From the cell containing the given text, extract its center point as [x, y] coordinate. 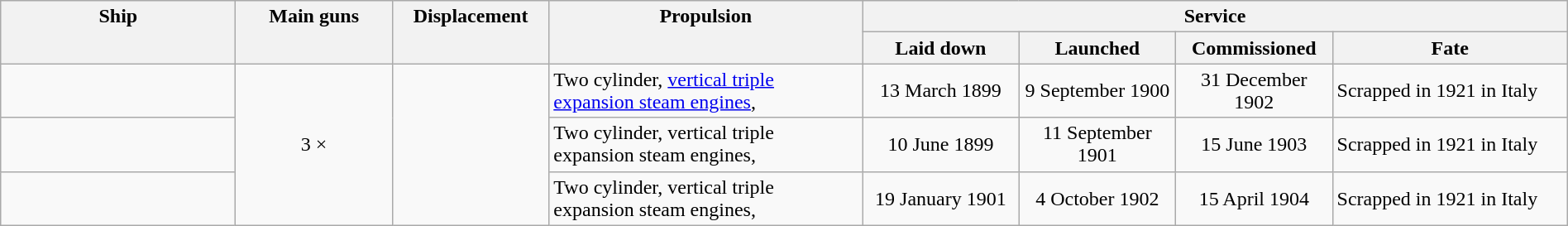
Launched [1097, 48]
13 March 1899 [941, 91]
31 December 1902 [1254, 91]
Main guns [314, 32]
11 September 1901 [1097, 144]
15 June 1903 [1254, 144]
15 April 1904 [1254, 199]
Ship [118, 32]
10 June 1899 [941, 144]
Propulsion [706, 32]
Displacement [470, 32]
Fate [1450, 48]
9 September 1900 [1097, 91]
3 × [314, 144]
Commissioned [1254, 48]
Service [1216, 17]
4 October 1902 [1097, 199]
Laid down [941, 48]
19 January 1901 [941, 199]
